Detect which cell encompasses the target text, then output its (x, y) center coordinate. 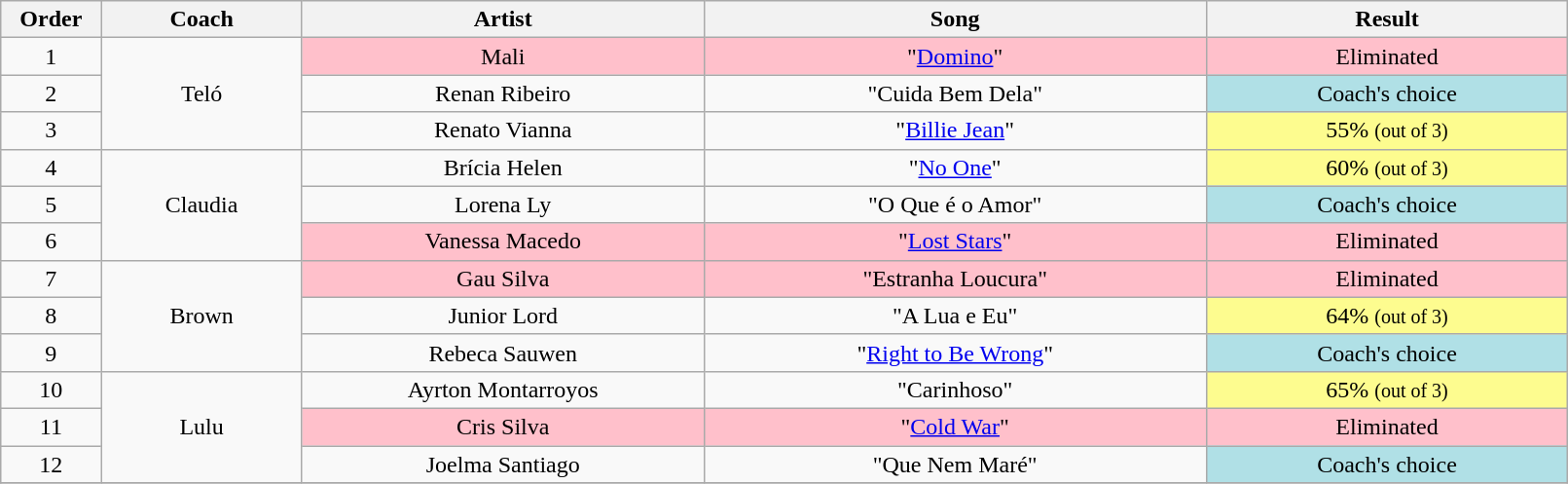
"A Lua e Eu" (955, 316)
"Cuida Bem Dela" (955, 93)
4 (51, 168)
Renan Ribeiro (502, 93)
Rebeca Sauwen (502, 353)
"O Que é o Amor" (955, 205)
Result (1387, 19)
"Carinhoso" (955, 390)
"Estranha Loucura" (955, 279)
Lulu (201, 427)
64% (out of 3) (1387, 316)
Order (51, 19)
Lorena Ly (502, 205)
7 (51, 279)
Teló (201, 93)
1 (51, 56)
6 (51, 242)
55% (out of 3) (1387, 130)
"No One" (955, 168)
10 (51, 390)
11 (51, 427)
Brown (201, 316)
8 (51, 316)
Gau Silva (502, 279)
65% (out of 3) (1387, 390)
Cris Silva (502, 427)
"Domino" (955, 56)
5 (51, 205)
Junior Lord (502, 316)
"Lost Stars" (955, 242)
Renato Vianna (502, 130)
60% (out of 3) (1387, 168)
Mali (502, 56)
Brícia Helen (502, 168)
Claudia (201, 205)
"Right to Be Wrong" (955, 353)
Vanessa Macedo (502, 242)
"Billie Jean" (955, 130)
Ayrton Montarroyos (502, 390)
Artist (502, 19)
"Que Nem Maré" (955, 465)
9 (51, 353)
"Cold War" (955, 427)
2 (51, 93)
12 (51, 465)
Coach (201, 19)
Song (955, 19)
Joelma Santiago (502, 465)
3 (51, 130)
